Return [x, y] of the center of cell containing provided text 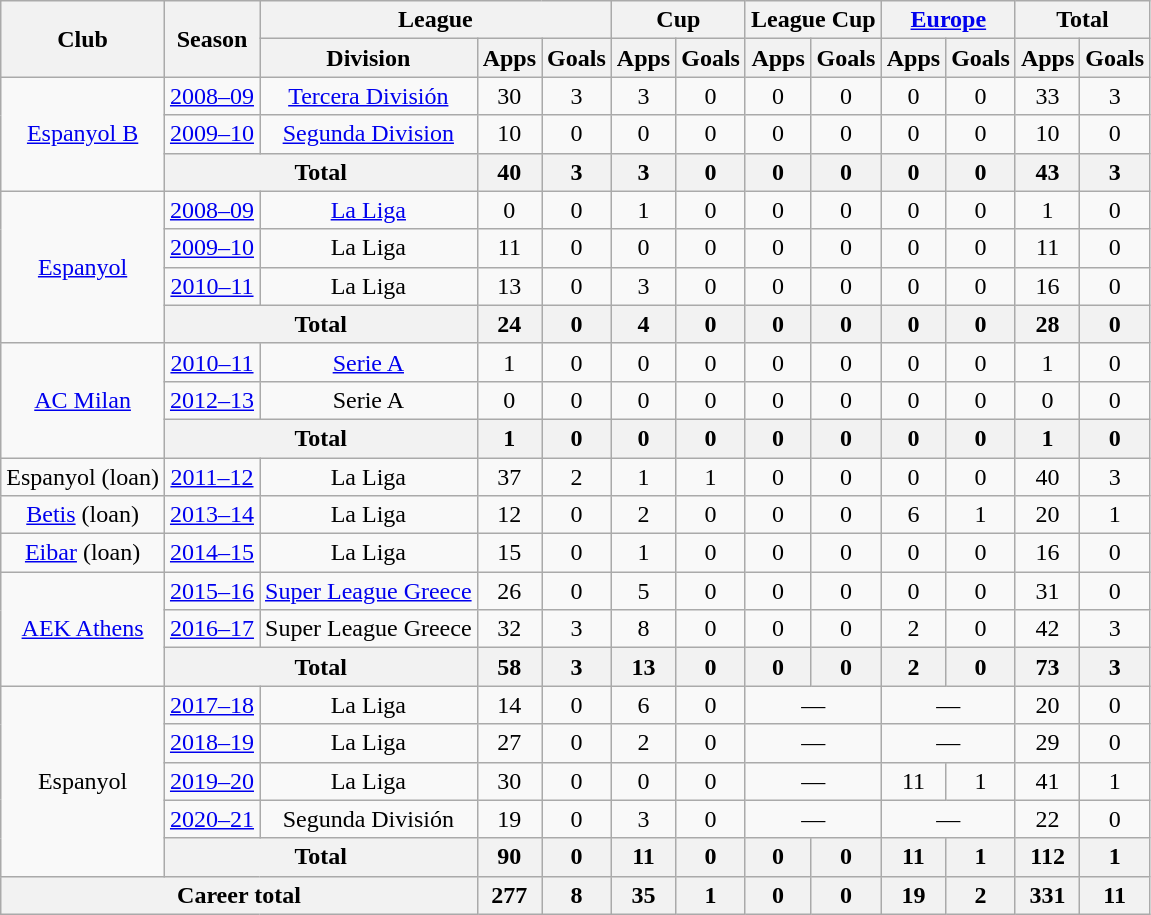
43 [1047, 172]
2020–21 [212, 819]
2015–16 [212, 591]
58 [509, 667]
41 [1047, 781]
32 [509, 629]
Segunda División [369, 819]
Career total [239, 895]
12 [509, 515]
31 [1047, 591]
5 [643, 591]
22 [1047, 819]
24 [509, 324]
2017–18 [212, 705]
4 [643, 324]
33 [1047, 96]
AC Milan [83, 400]
Division [369, 58]
29 [1047, 743]
2014–15 [212, 553]
Segunda Division [369, 134]
League [436, 20]
2019–20 [212, 781]
331 [1047, 895]
2016–17 [212, 629]
2012–13 [212, 400]
AEK Athens [83, 629]
Eibar (loan) [83, 553]
Season [212, 39]
Tercera División [369, 96]
Espanyol (loan) [83, 477]
73 [1047, 667]
2013–14 [212, 515]
90 [509, 857]
37 [509, 477]
Cup [678, 20]
2018–19 [212, 743]
14 [509, 705]
35 [643, 895]
League Cup [813, 20]
Europe [948, 20]
277 [509, 895]
26 [509, 591]
Club [83, 39]
Espanyol B [83, 134]
Betis (loan) [83, 515]
27 [509, 743]
112 [1047, 857]
15 [509, 553]
42 [1047, 629]
2011–12 [212, 477]
28 [1047, 324]
